Scan for the cell matching the given text and deliver its [X, Y] coordinate at center. 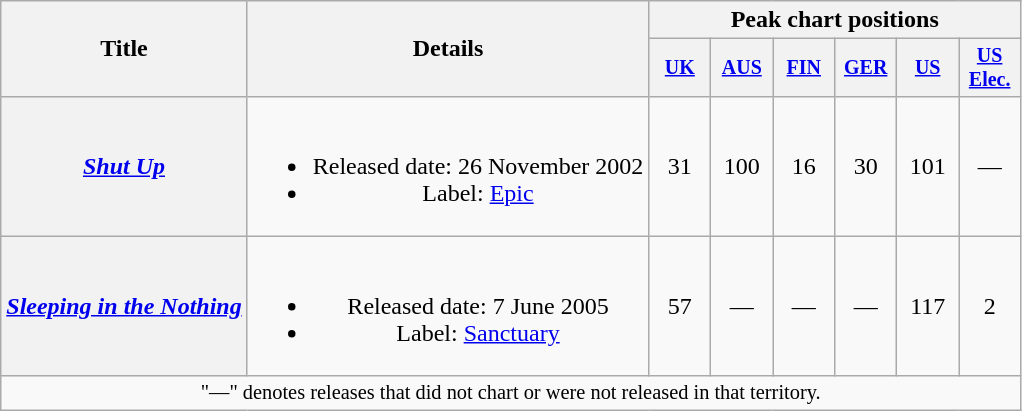
30 [866, 166]
16 [804, 166]
Details [448, 49]
GER [866, 68]
Released date: 7 June 2005Label: Sanctuary [448, 306]
117 [928, 306]
100 [742, 166]
2 [990, 306]
AUS [742, 68]
US Elec. [990, 68]
31 [680, 166]
101 [928, 166]
Sleeping in the Nothing [124, 306]
US [928, 68]
57 [680, 306]
Shut Up [124, 166]
Peak chart positions [835, 20]
"—" denotes releases that did not chart or were not released in that territory. [511, 393]
Released date: 26 November 2002Label: Epic [448, 166]
FIN [804, 68]
UK [680, 68]
Title [124, 49]
